From the cell containing the given text, extract its center point as [X, Y] coordinate. 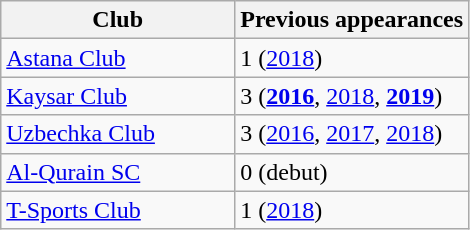
3 (2016, 2018, 2019) [352, 96]
Kaysar Club [118, 96]
Club [118, 20]
0 (debut) [352, 172]
Astana Club [118, 58]
Al-Qurain SC [118, 172]
Previous appearances [352, 20]
T-Sports Club [118, 210]
3 (2016, 2017, 2018) [352, 134]
Uzbechka Club [118, 134]
